Scan for the cell matching the given text and deliver its (X, Y) coordinate at center. 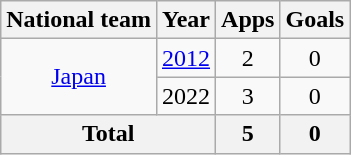
Year (186, 20)
Japan (79, 77)
Apps (248, 20)
5 (248, 134)
Goals (315, 20)
2 (248, 58)
2012 (186, 58)
National team (79, 20)
3 (248, 96)
Total (108, 134)
2022 (186, 96)
